Search for the cell housing the specified text and yield its [x, y] center coordinate. 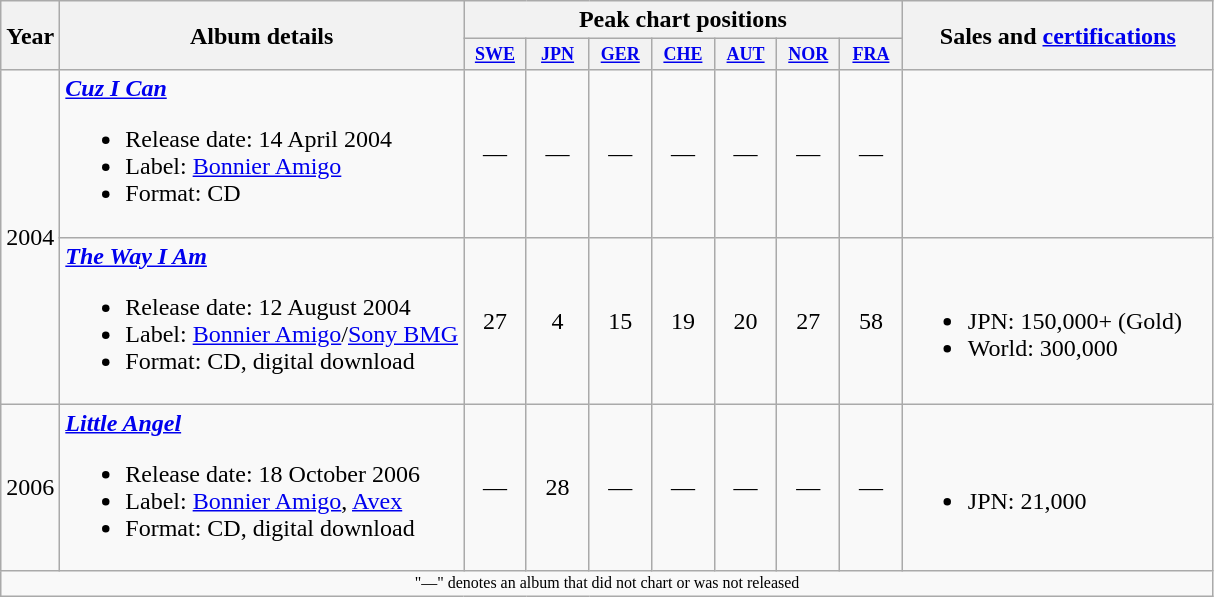
CHE [684, 54]
Peak chart positions [684, 20]
Little AngelRelease date: 18 October 2006Label: Bonnier Amigo, AvexFormat: CD, digital download [262, 488]
SWE [496, 54]
4 [558, 320]
Year [30, 36]
The Way I AmRelease date: 12 August 2004Label: Bonnier Amigo/Sony BMGFormat: CD, digital download [262, 320]
58 [872, 320]
28 [558, 488]
2006 [30, 488]
Album details [262, 36]
JPN [558, 54]
20 [746, 320]
AUT [746, 54]
15 [620, 320]
Cuz I CanRelease date: 14 April 2004Label: Bonnier AmigoFormat: CD [262, 154]
FRA [872, 54]
Sales and certifications [1058, 36]
NOR [808, 54]
2004 [30, 237]
19 [684, 320]
JPN: 21,000 [1058, 488]
JPN: 150,000+ (Gold)World: 300,000 [1058, 320]
"—" denotes an album that did not chart or was not released [608, 583]
GER [620, 54]
